From the cell containing the given text, extract its center point as (x, y) coordinate. 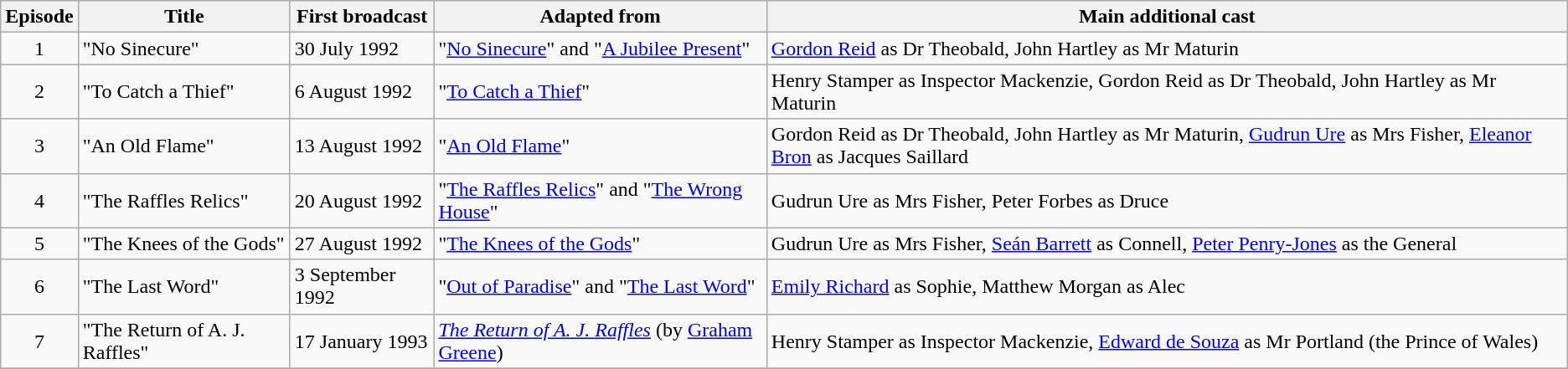
Gordon Reid as Dr Theobald, John Hartley as Mr Maturin (1167, 49)
3 September 1992 (362, 286)
"No Sinecure" and "A Jubilee Present" (600, 49)
The Return of A. J. Raffles (by Graham Greene) (600, 341)
Episode (39, 17)
13 August 1992 (362, 146)
Gudrun Ure as Mrs Fisher, Seán Barrett as Connell, Peter Penry-Jones as the General (1167, 243)
Main additional cast (1167, 17)
"The Return of A. J. Raffles" (184, 341)
"Out of Paradise" and "The Last Word" (600, 286)
"No Sinecure" (184, 49)
"The Raffles Relics" (184, 201)
2 (39, 92)
Henry Stamper as Inspector Mackenzie, Edward de Souza as Mr Portland (the Prince of Wales) (1167, 341)
Gordon Reid as Dr Theobald, John Hartley as Mr Maturin, Gudrun Ure as Mrs Fisher, Eleanor Bron as Jacques Saillard (1167, 146)
1 (39, 49)
"The Raffles Relics" and "The Wrong House" (600, 201)
30 July 1992 (362, 49)
7 (39, 341)
20 August 1992 (362, 201)
17 January 1993 (362, 341)
Emily Richard as Sophie, Matthew Morgan as Alec (1167, 286)
3 (39, 146)
Gudrun Ure as Mrs Fisher, Peter Forbes as Druce (1167, 201)
4 (39, 201)
Title (184, 17)
"The Last Word" (184, 286)
27 August 1992 (362, 243)
First broadcast (362, 17)
Adapted from (600, 17)
6 (39, 286)
6 August 1992 (362, 92)
5 (39, 243)
Henry Stamper as Inspector Mackenzie, Gordon Reid as Dr Theobald, John Hartley as Mr Maturin (1167, 92)
